Output the (X, Y) coordinate of the center of the cell containing the given text.  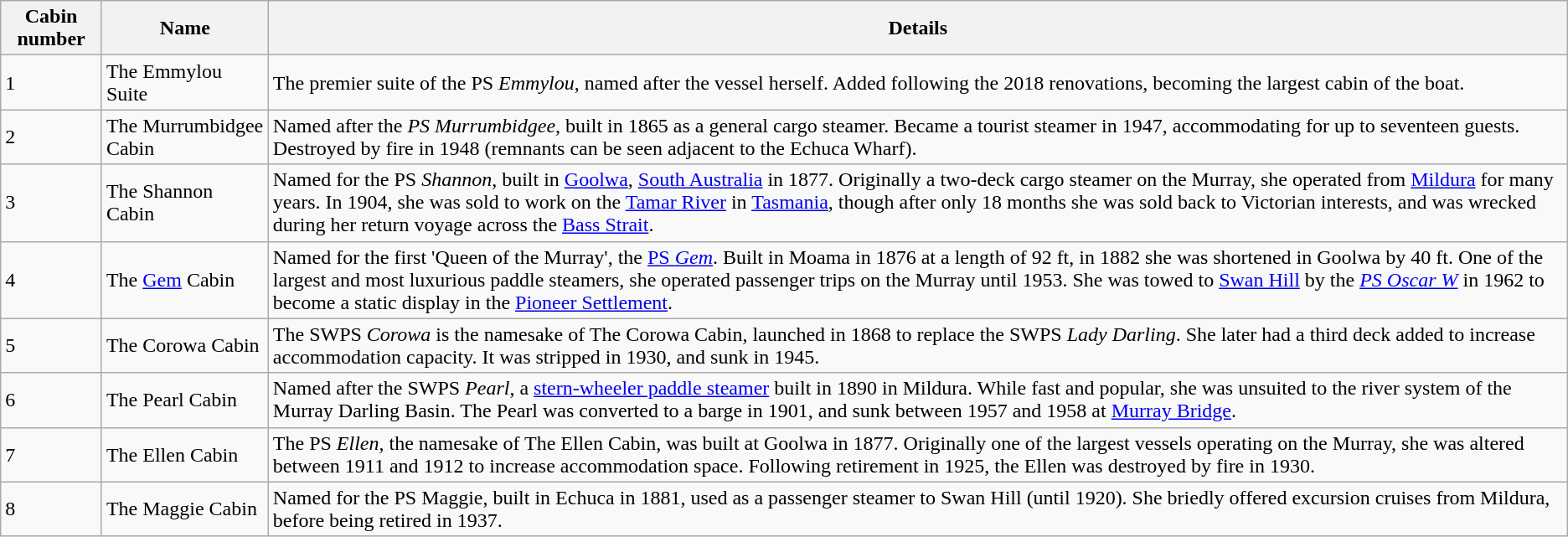
Details (918, 28)
The Shannon Cabin (184, 203)
The premier suite of the PS Emmylou, named after the vessel herself. Added following the 2018 renovations, becoming the largest cabin of the boat. (918, 82)
The Pearl Cabin (184, 400)
3 (52, 203)
8 (52, 509)
The Corowa Cabin (184, 345)
The Ellen Cabin (184, 454)
Name (184, 28)
The Maggie Cabin (184, 509)
The Emmylou Suite (184, 82)
4 (52, 280)
7 (52, 454)
The Murrumbidgee Cabin (184, 137)
5 (52, 345)
6 (52, 400)
1 (52, 82)
Cabin number (52, 28)
The Gem Cabin (184, 280)
2 (52, 137)
